Detect which cell encompasses the target text, then output its [X, Y] center coordinate. 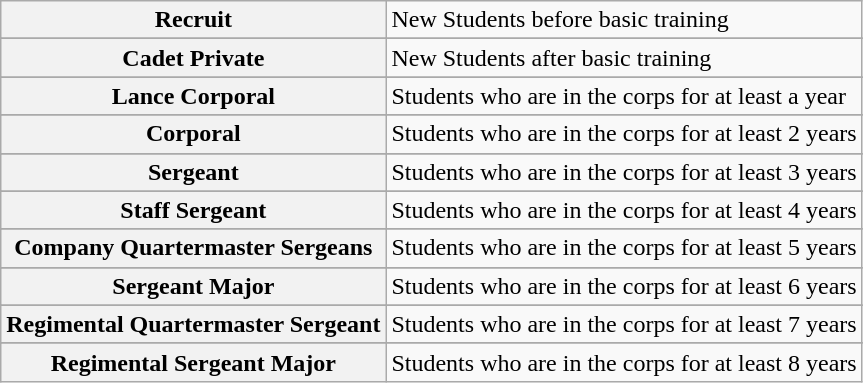
New Students before basic training [624, 20]
Regimental Sergeant Major [194, 362]
Recruit [194, 20]
Students who are in the corps for at least 7 years [624, 324]
Regimental Quartermaster Sergeant [194, 324]
Sergeant [194, 172]
Lance Corporal [194, 96]
Students who are in the corps for at least a year [624, 96]
Students who are in the corps for at least 6 years [624, 286]
Students who are in the corps for at least 3 years [624, 172]
Corporal [194, 134]
Students who are in the corps for at least 8 years [624, 362]
Staff Sergeant [194, 210]
Students who are in the corps for at least 4 years [624, 210]
Students who are in the corps for at least 2 years [624, 134]
Cadet Private [194, 58]
Sergeant Major [194, 286]
New Students after basic training [624, 58]
Students who are in the corps for at least 5 years [624, 248]
Company Quartermaster Sergeans [194, 248]
